Output the (x, y) coordinate of the center of the cell containing the given text.  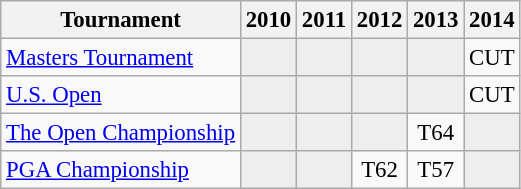
U.S. Open (121, 95)
T57 (436, 170)
The Open Championship (121, 133)
2013 (436, 20)
2014 (492, 20)
2011 (324, 20)
Masters Tournament (121, 58)
T62 (379, 170)
2012 (379, 20)
2010 (268, 20)
PGA Championship (121, 170)
T64 (436, 133)
Tournament (121, 20)
